From the cell containing the given text, extract its center point as [X, Y] coordinate. 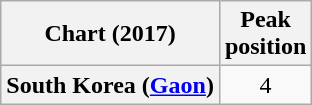
South Korea (Gaon) [110, 85]
4 [265, 85]
Chart (2017) [110, 34]
Peakposition [265, 34]
